Determine the (x, y) coordinate at the center of the cell enclosing the given text.  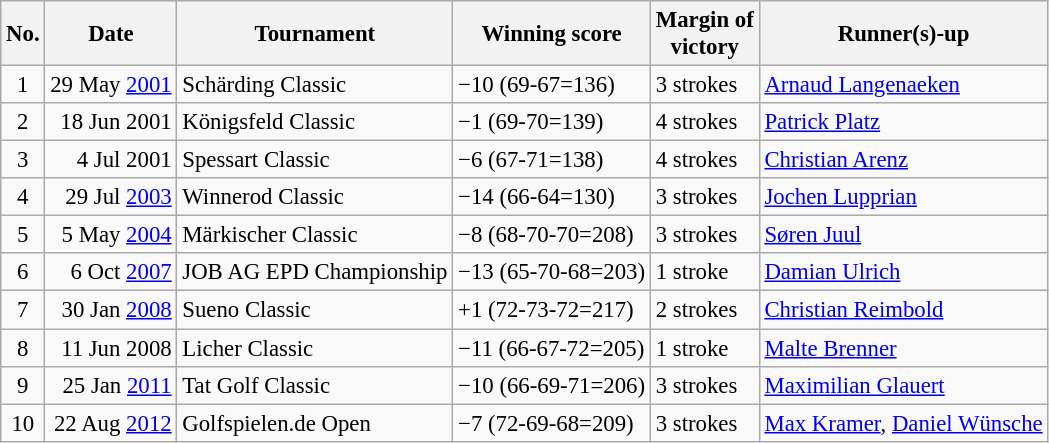
22 Aug 2012 (111, 423)
JOB AG EPD Championship (315, 273)
−13 (65-70-68=203) (552, 273)
Margin ofvictory (704, 34)
Malte Brenner (904, 348)
+1 (72-73-72=217) (552, 310)
Max Kramer, Daniel Wünsche (904, 423)
Schärding Classic (315, 85)
3 (23, 160)
Königsfeld Classic (315, 122)
11 Jun 2008 (111, 348)
Christian Arenz (904, 160)
−7 (72-69-68=209) (552, 423)
−14 (66-64=130) (552, 197)
30 Jan 2008 (111, 310)
10 (23, 423)
Tournament (315, 34)
8 (23, 348)
25 Jan 2011 (111, 385)
6 (23, 273)
5 May 2004 (111, 235)
Arnaud Langenaeken (904, 85)
−11 (66-67-72=205) (552, 348)
Tat Golf Classic (315, 385)
Patrick Platz (904, 122)
9 (23, 385)
29 May 2001 (111, 85)
Spessart Classic (315, 160)
Date (111, 34)
−10 (69-67=136) (552, 85)
Golfspielen.de Open (315, 423)
Maximilian Glauert (904, 385)
Sueno Classic (315, 310)
Märkischer Classic (315, 235)
2 (23, 122)
Christian Reimbold (904, 310)
Winning score (552, 34)
−6 (67-71=138) (552, 160)
−1 (69-70=139) (552, 122)
Jochen Lupprian (904, 197)
No. (23, 34)
Licher Classic (315, 348)
−8 (68-70-70=208) (552, 235)
Søren Juul (904, 235)
18 Jun 2001 (111, 122)
1 (23, 85)
Winnerod Classic (315, 197)
Runner(s)-up (904, 34)
−10 (66-69-71=206) (552, 385)
2 strokes (704, 310)
29 Jul 2003 (111, 197)
7 (23, 310)
5 (23, 235)
4 (23, 197)
6 Oct 2007 (111, 273)
4 Jul 2001 (111, 160)
Damian Ulrich (904, 273)
